Identify which cell holds the provided text, then report its [x, y] central coordinate. 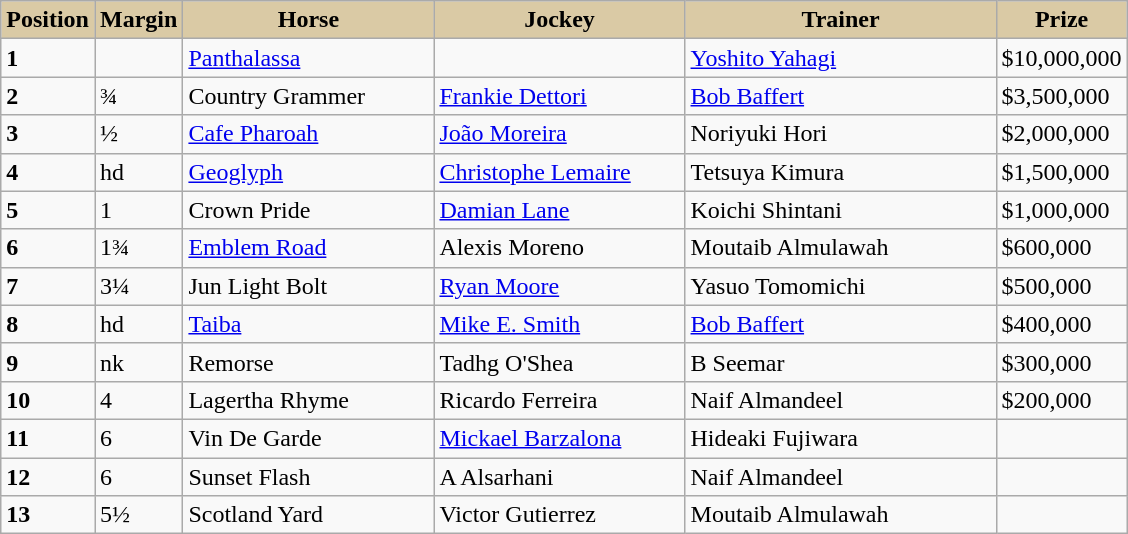
Vin De Garde [308, 438]
$10,000,000 [1062, 58]
Tadhg O'Shea [560, 362]
11 [48, 438]
Lagertha Rhyme [308, 400]
Country Grammer [308, 96]
Yasuo Tomomichi [840, 286]
$400,000 [1062, 324]
A Alsarhani [560, 477]
Yoshito Yahagi [840, 58]
1¾ [138, 248]
$500,000 [1062, 286]
Mickael Barzalona [560, 438]
Horse [308, 20]
Christophe Lemaire [560, 172]
B Seemar [840, 362]
2 [48, 96]
5½ [138, 515]
10 [48, 400]
Frankie Dettori [560, 96]
3¼ [138, 286]
5 [48, 210]
½ [138, 134]
Emblem Road [308, 248]
7 [48, 286]
Sunset Flash [308, 477]
$300,000 [1062, 362]
Jun Light Bolt [308, 286]
Margin [138, 20]
¾ [138, 96]
Prize [1062, 20]
9 [48, 362]
Geoglyph [308, 172]
Tetsuya Kimura [840, 172]
Cafe Pharoah [308, 134]
Ricardo Ferreira [560, 400]
$2,000,000 [1062, 134]
$3,500,000 [1062, 96]
Position [48, 20]
Taiba [308, 324]
nk [138, 362]
Trainer [840, 20]
Alexis Moreno [560, 248]
João Moreira [560, 134]
Remorse [308, 362]
$200,000 [1062, 400]
Ryan Moore [560, 286]
Crown Pride [308, 210]
8 [48, 324]
3 [48, 134]
Noriyuki Hori [840, 134]
Mike E. Smith [560, 324]
$1,000,000 [1062, 210]
Victor Gutierrez [560, 515]
12 [48, 477]
13 [48, 515]
Hideaki Fujiwara [840, 438]
Damian Lane [560, 210]
Koichi Shintani [840, 210]
$1,500,000 [1062, 172]
$600,000 [1062, 248]
Jockey [560, 20]
Panthalassa [308, 58]
Scotland Yard [308, 515]
